Output the [x, y] coordinate of the center of the cell containing the given text.  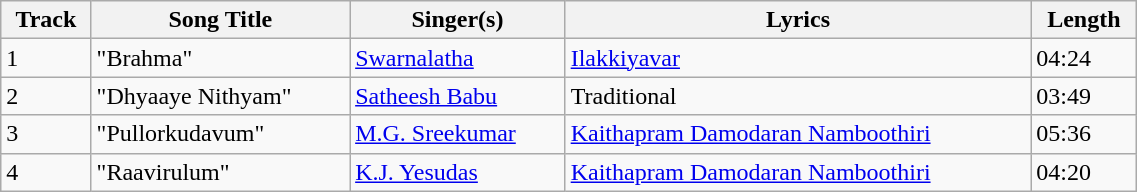
Track [46, 20]
Ilakkiyavar [798, 58]
Length [1084, 20]
"Brahma" [220, 58]
Swarnalatha [458, 58]
Singer(s) [458, 20]
"Pullorkudavum" [220, 134]
Satheesh Babu [458, 96]
04:20 [1084, 172]
1 [46, 58]
03:49 [1084, 96]
04:24 [1084, 58]
Song Title [220, 20]
"Dhyaaye Nithyam" [220, 96]
05:36 [1084, 134]
K.J. Yesudas [458, 172]
M.G. Sreekumar [458, 134]
Traditional [798, 96]
4 [46, 172]
3 [46, 134]
Lyrics [798, 20]
"Raavirulum" [220, 172]
2 [46, 96]
